Return (X, Y) of the center of cell containing provided text 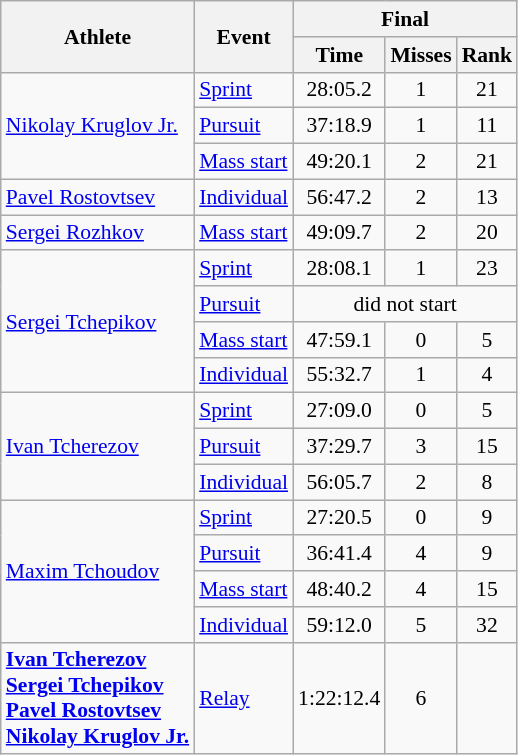
Pavel Rostovtsev (98, 197)
49:09.7 (339, 233)
Ivan Tcherezov (98, 446)
Sergei Rozhkov (98, 233)
3 (420, 447)
28:05.2 (339, 90)
13 (488, 197)
Sergei Tchepikov (98, 322)
Final (405, 19)
36:41.4 (339, 554)
56:47.2 (339, 197)
27:20.5 (339, 518)
Athlete (98, 36)
49:20.1 (339, 162)
Time (339, 55)
1:22:12.4 (339, 698)
47:59.1 (339, 340)
Misses (420, 55)
55:32.7 (339, 375)
did not start (405, 304)
37:29.7 (339, 447)
Ivan TcherezovSergei TchepikovPavel RostovtsevNikolay Kruglov Jr. (98, 698)
Rank (488, 55)
59:12.0 (339, 625)
Event (244, 36)
Maxim Tchoudov (98, 571)
48:40.2 (339, 589)
27:09.0 (339, 411)
37:18.9 (339, 126)
8 (488, 482)
20 (488, 233)
Nikolay Kruglov Jr. (98, 126)
28:08.1 (339, 269)
32 (488, 625)
23 (488, 269)
6 (420, 698)
56:05.7 (339, 482)
Relay (244, 698)
11 (488, 126)
